From the cell containing the given text, extract its center point as [x, y] coordinate. 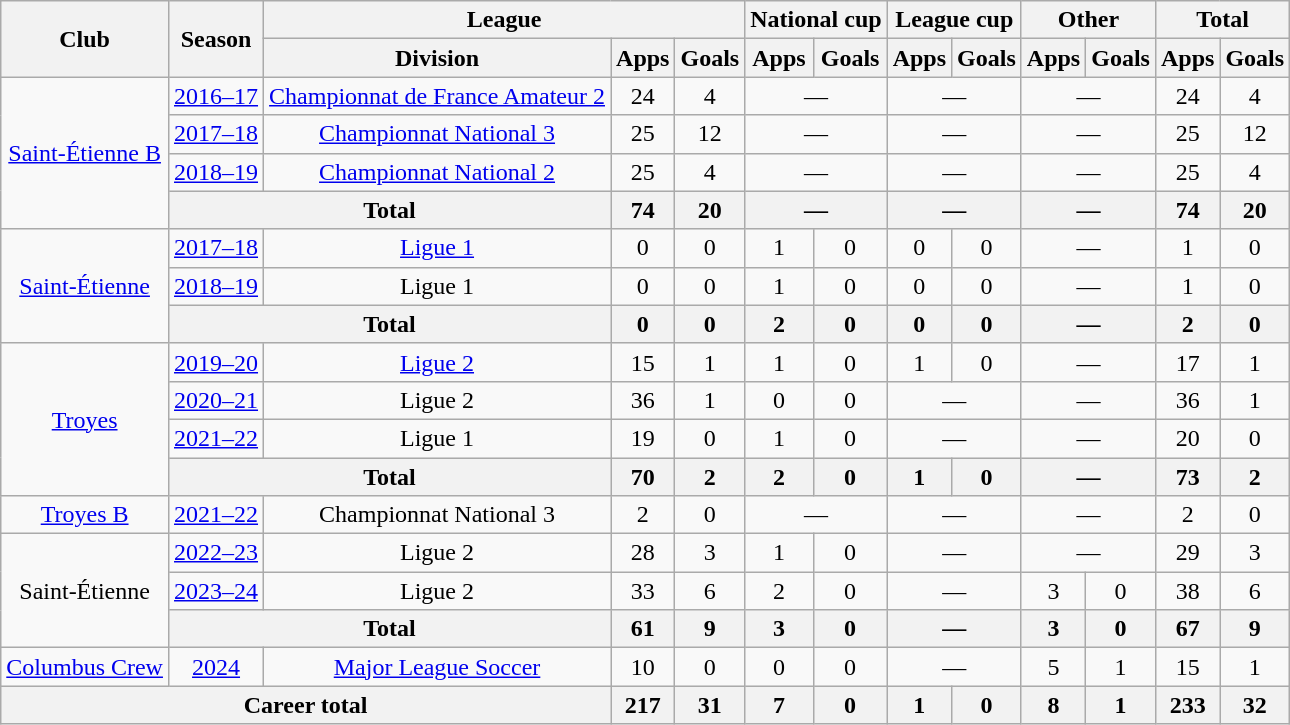
Championnat National 2 [438, 172]
61 [643, 629]
Saint-Étienne B [85, 153]
28 [643, 553]
5 [1053, 667]
Columbus Crew [85, 667]
73 [1187, 477]
33 [643, 591]
Championnat de France Amateur 2 [438, 96]
2019–20 [216, 362]
Club [85, 39]
Troyes B [85, 515]
8 [1053, 705]
17 [1187, 362]
2023–24 [216, 591]
League [504, 20]
7 [779, 705]
10 [643, 667]
Division [438, 58]
2024 [216, 667]
2020–21 [216, 400]
Career total [306, 705]
38 [1187, 591]
League cup [954, 20]
217 [643, 705]
70 [643, 477]
2022–23 [216, 553]
Troyes [85, 419]
Season [216, 39]
National cup [816, 20]
233 [1187, 705]
Other [1088, 20]
67 [1187, 629]
29 [1187, 553]
Major League Soccer [438, 667]
19 [643, 438]
32 [1255, 705]
2016–17 [216, 96]
31 [710, 705]
